Find where the given text appears and provide that cell's center as (X, Y) coordinate. 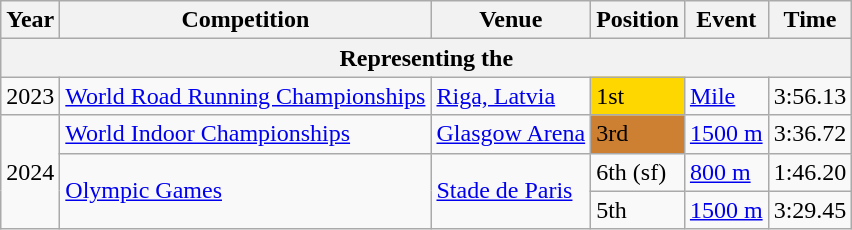
5th (638, 210)
Year (30, 20)
Glasgow Arena (511, 134)
World Road Running Championships (246, 96)
3:56.13 (810, 96)
Venue (511, 20)
Riga, Latvia (511, 96)
3:36.72 (810, 134)
Competition (246, 20)
800 m (726, 172)
Event (726, 20)
Olympic Games (246, 191)
3rd (638, 134)
1st (638, 96)
World Indoor Championships (246, 134)
Position (638, 20)
Mile (726, 96)
2023 (30, 96)
Stade de Paris (511, 191)
3:29.45 (810, 210)
2024 (30, 172)
Representing the (426, 58)
6th (sf) (638, 172)
1:46.20 (810, 172)
Time (810, 20)
